Pinpoint the cell where the given text exists, returning its (x, y) midpoint coordinate. 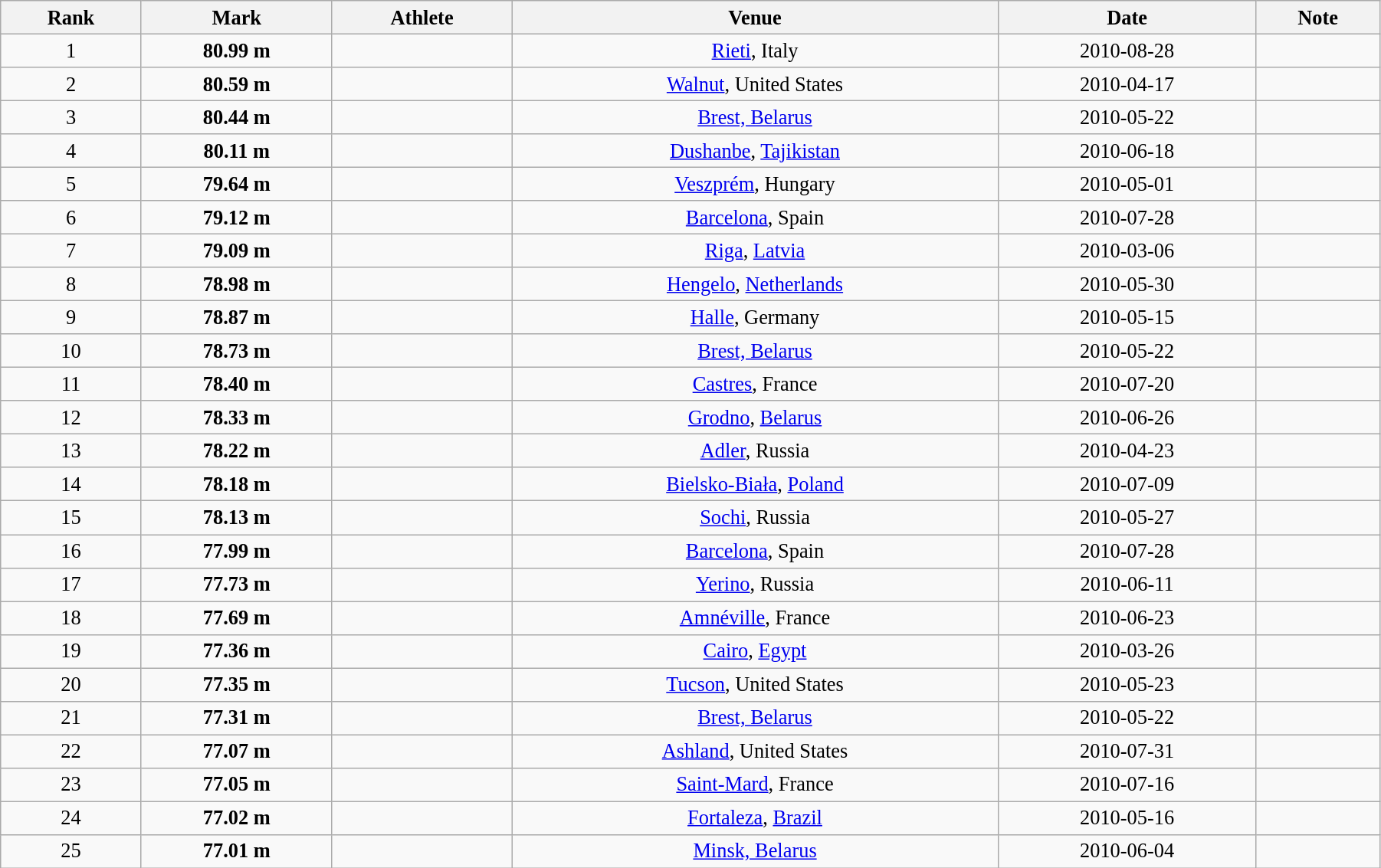
Athlete (422, 17)
18 (71, 617)
Veszprém, Hungary (755, 184)
17 (71, 585)
2010-07-20 (1127, 384)
2010-05-01 (1127, 184)
Rieti, Italy (755, 51)
78.33 m (236, 418)
Sochi, Russia (755, 518)
2010-06-23 (1127, 617)
77.07 m (236, 751)
78.73 m (236, 351)
2010-05-27 (1127, 518)
77.99 m (236, 551)
Dushanbe, Tajikistan (755, 151)
2010-08-28 (1127, 51)
2010-05-30 (1127, 284)
Grodno, Belarus (755, 418)
77.35 m (236, 684)
79.12 m (236, 218)
Halle, Germany (755, 317)
22 (71, 751)
Bielsko-Biała, Poland (755, 484)
9 (71, 317)
78.22 m (236, 450)
77.69 m (236, 617)
Date (1127, 17)
2010-06-04 (1127, 851)
Tucson, United States (755, 684)
78.98 m (236, 284)
Riga, Latvia (755, 251)
Amnéville, France (755, 617)
79.09 m (236, 251)
2010-03-26 (1127, 651)
Minsk, Belarus (755, 851)
79.64 m (236, 184)
2010-06-26 (1127, 418)
25 (71, 851)
1 (71, 51)
Yerino, Russia (755, 585)
2010-06-18 (1127, 151)
20 (71, 684)
Fortaleza, Brazil (755, 817)
5 (71, 184)
77.73 m (236, 585)
11 (71, 384)
15 (71, 518)
77.05 m (236, 784)
78.18 m (236, 484)
80.11 m (236, 151)
77.02 m (236, 817)
Walnut, United States (755, 84)
Mark (236, 17)
77.01 m (236, 851)
2010-06-11 (1127, 585)
2010-07-09 (1127, 484)
Venue (755, 17)
Note (1318, 17)
23 (71, 784)
7 (71, 251)
Castres, France (755, 384)
3 (71, 117)
2010-07-16 (1127, 784)
21 (71, 718)
77.31 m (236, 718)
78.40 m (236, 384)
16 (71, 551)
Rank (71, 17)
14 (71, 484)
77.36 m (236, 651)
78.87 m (236, 317)
Adler, Russia (755, 450)
80.44 m (236, 117)
12 (71, 418)
4 (71, 151)
24 (71, 817)
2 (71, 84)
2010-04-17 (1127, 84)
8 (71, 284)
2010-05-16 (1127, 817)
2010-05-15 (1127, 317)
80.99 m (236, 51)
6 (71, 218)
19 (71, 651)
13 (71, 450)
2010-07-31 (1127, 751)
Saint-Mard, France (755, 784)
2010-04-23 (1127, 450)
10 (71, 351)
Cairo, Egypt (755, 651)
Ashland, United States (755, 751)
2010-05-23 (1127, 684)
80.59 m (236, 84)
78.13 m (236, 518)
Hengelo, Netherlands (755, 284)
2010-03-06 (1127, 251)
